Find where the given text appears and provide that cell's center as (X, Y) coordinate. 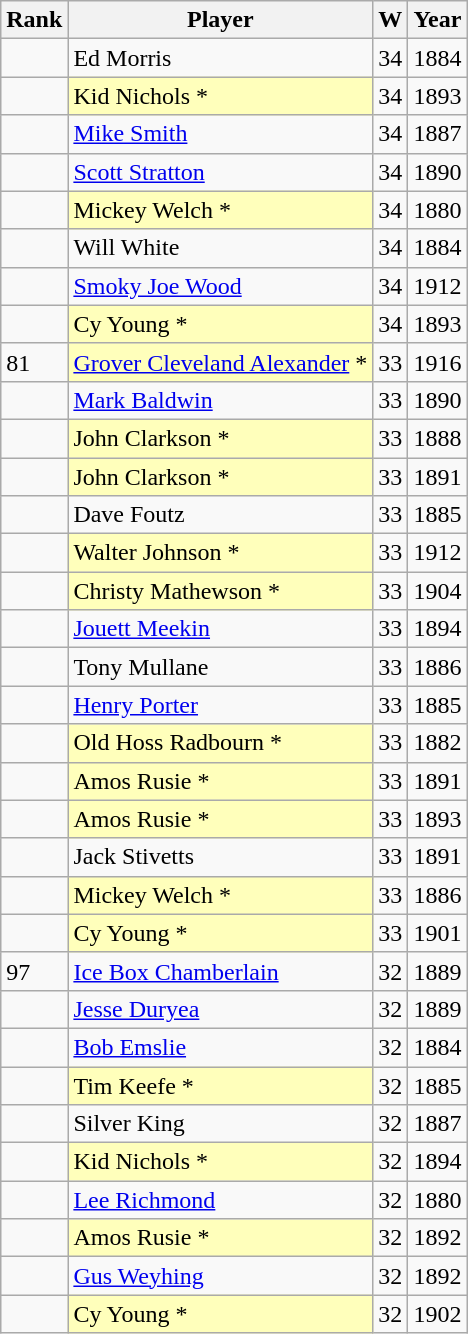
1882 (438, 743)
Jack Stivetts (220, 857)
Ed Morris (220, 58)
Old Hoss Radbourn * (220, 743)
Year (438, 20)
1904 (438, 591)
Smoky Joe Wood (220, 286)
Gus Weyhing (220, 1276)
Mark Baldwin (220, 400)
Tony Mullane (220, 667)
Dave Foutz (220, 515)
Ice Box Chamberlain (220, 971)
Lee Richmond (220, 1200)
1916 (438, 362)
Walter Johnson * (220, 553)
97 (34, 971)
1888 (438, 438)
Jesse Duryea (220, 1009)
Will White (220, 248)
Scott Stratton (220, 172)
Tim Keefe * (220, 1085)
Mike Smith (220, 134)
Player (220, 20)
1901 (438, 933)
Bob Emslie (220, 1047)
Henry Porter (220, 705)
Christy Mathewson * (220, 591)
1902 (438, 1314)
W (390, 20)
81 (34, 362)
Silver King (220, 1124)
Jouett Meekin (220, 629)
Grover Cleveland Alexander * (220, 362)
Rank (34, 20)
